Return (X, Y) of the center of cell containing provided text 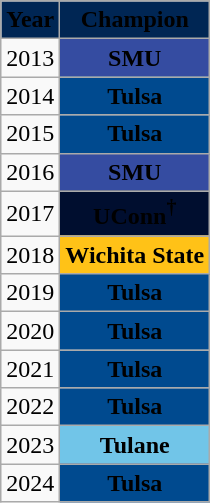
2016 (30, 172)
2013 (30, 58)
Tulane (135, 445)
2014 (30, 96)
Wichita State (135, 255)
2021 (30, 369)
2015 (30, 134)
Year (30, 20)
2017 (30, 214)
2023 (30, 445)
2024 (30, 483)
2019 (30, 293)
UConn† (135, 214)
Champion (135, 20)
2020 (30, 331)
2018 (30, 255)
2022 (30, 407)
